Determine the (x, y) coordinate at the center of the cell enclosing the given text.  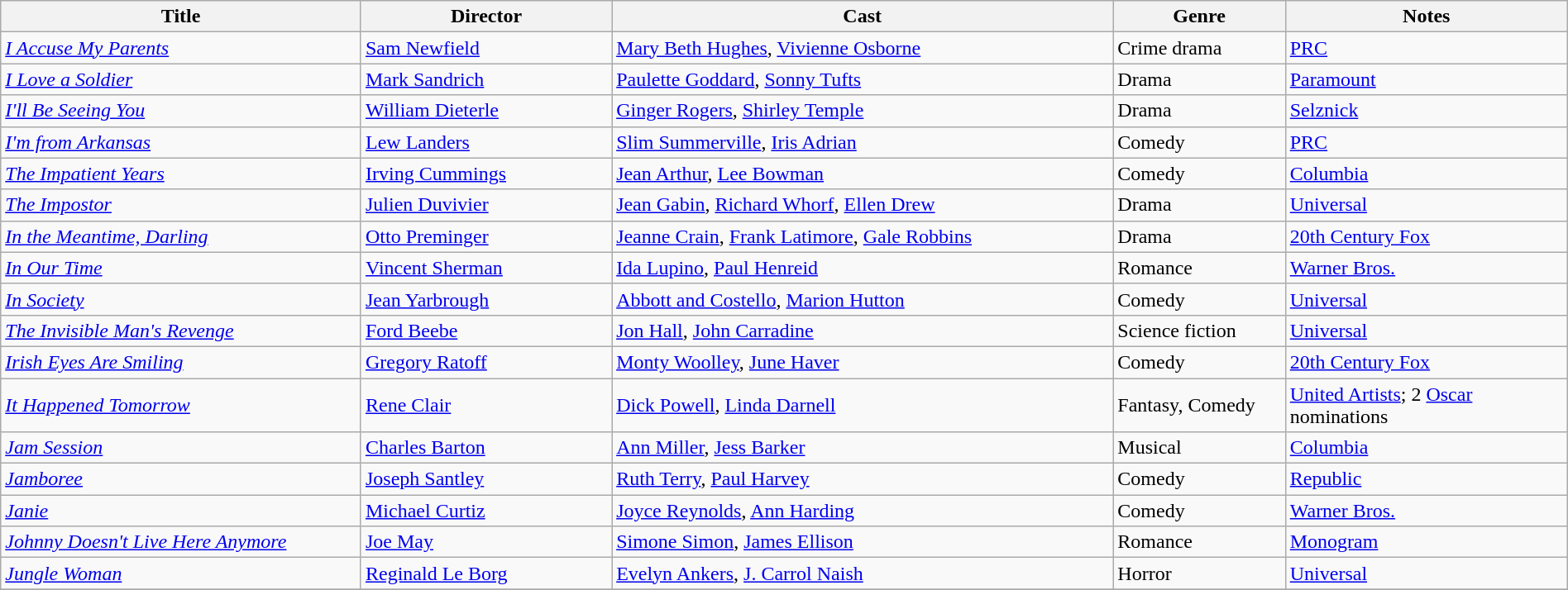
Julien Duvivier (486, 205)
I'll Be Seeing You (181, 111)
Jamboree (181, 479)
Slim Summerville, Iris Adrian (863, 142)
Jungle Woman (181, 573)
Vincent Sherman (486, 268)
Lew Landers (486, 142)
I Accuse My Parents (181, 48)
Irish Eyes Are Smiling (181, 362)
William Dieterle (486, 111)
Jeanne Crain, Frank Latimore, Gale Robbins (863, 236)
United Artists; 2 Oscar nominations (1426, 405)
Mark Sandrich (486, 79)
Ford Beebe (486, 331)
Jean Yarbrough (486, 299)
Notes (1426, 17)
Reginald Le Borg (486, 573)
Title (181, 17)
The Invisible Man's Revenge (181, 331)
In the Meantime, Darling (181, 236)
Joyce Reynolds, Ann Harding (863, 511)
Fantasy, Comedy (1199, 405)
The Impatient Years (181, 174)
Horror (1199, 573)
Ginger Rogers, Shirley Temple (863, 111)
Abbott and Costello, Marion Hutton (863, 299)
In Our Time (181, 268)
Simone Simon, James Ellison (863, 542)
Gregory Ratoff (486, 362)
In Society (181, 299)
Irving Cummings (486, 174)
Jon Hall, John Carradine (863, 331)
Ida Lupino, Paul Henreid (863, 268)
Jean Gabin, Richard Whorf, Ellen Drew (863, 205)
Jean Arthur, Lee Bowman (863, 174)
Genre (1199, 17)
Johnny Doesn't Live Here Anymore (181, 542)
Monty Woolley, June Haver (863, 362)
I'm from Arkansas (181, 142)
Paulette Goddard, Sonny Tufts (863, 79)
Crime drama (1199, 48)
Joe May (486, 542)
The Impostor (181, 205)
Musical (1199, 448)
Dick Powell, Linda Darnell (863, 405)
Jam Session (181, 448)
Director (486, 17)
Evelyn Ankers, J. Carrol Naish (863, 573)
Sam Newfield (486, 48)
Ann Miller, Jess Barker (863, 448)
Selznick (1426, 111)
Janie (181, 511)
Science fiction (1199, 331)
It Happened Tomorrow (181, 405)
Republic (1426, 479)
Paramount (1426, 79)
Otto Preminger (486, 236)
Charles Barton (486, 448)
Ruth Terry, Paul Harvey (863, 479)
Michael Curtiz (486, 511)
Rene Clair (486, 405)
Cast (863, 17)
I Love a Soldier (181, 79)
Mary Beth Hughes, Vivienne Osborne (863, 48)
Monogram (1426, 542)
Joseph Santley (486, 479)
